Search for the cell housing the specified text and yield its [X, Y] center coordinate. 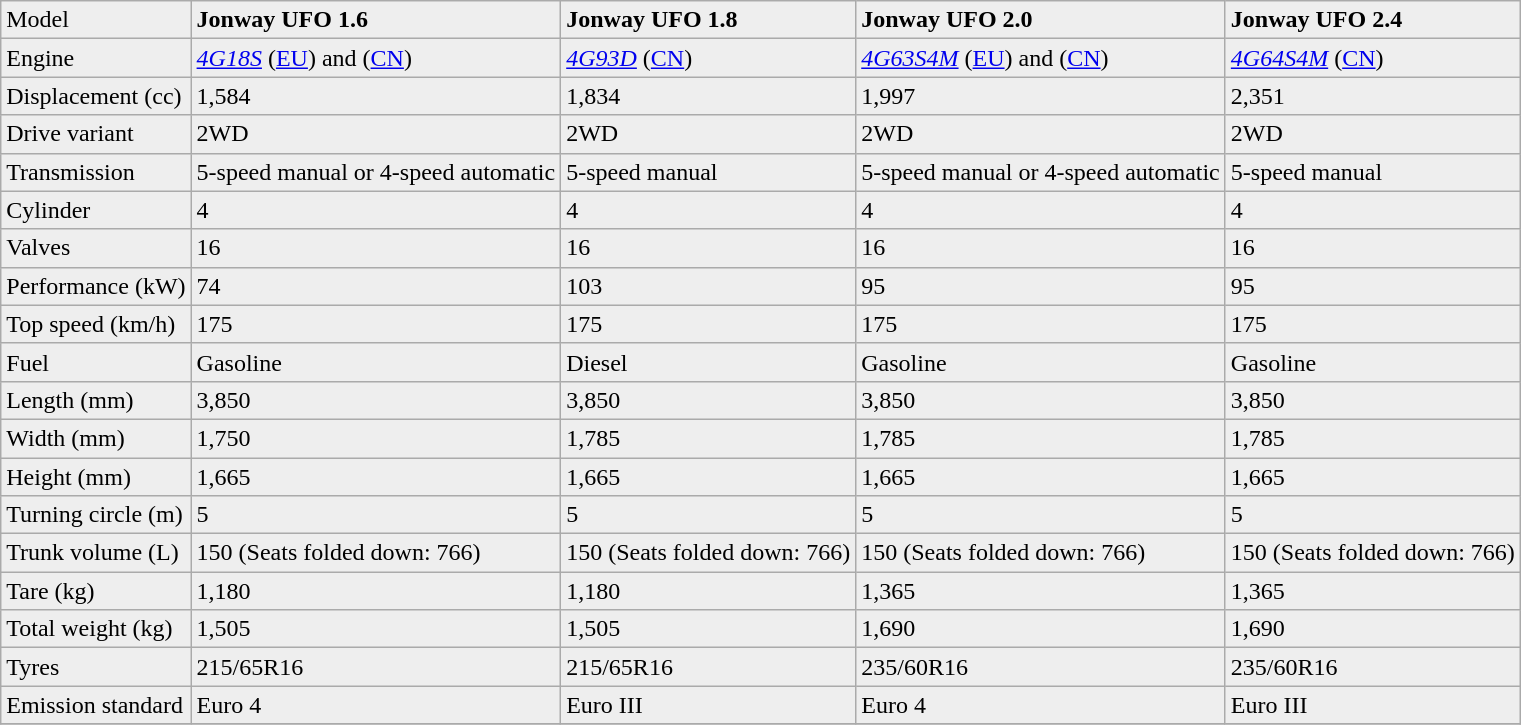
1,750 [376, 438]
Jonway UFO 1.8 [708, 20]
Transmission [96, 172]
Top speed (km/h) [96, 324]
Performance (kW) [96, 286]
Total weight (kg) [96, 629]
1,834 [708, 96]
4G18S (EU) and (CN) [376, 58]
2,351 [1372, 96]
Fuel [96, 362]
Turning circle (m) [96, 515]
4G64S4M (CN) [1372, 58]
4G63S4M (EU) and (CN) [1041, 58]
Tyres [96, 667]
Width (mm) [96, 438]
Engine [96, 58]
Cylinder [96, 210]
Tare (kg) [96, 591]
1,584 [376, 96]
Height (mm) [96, 477]
4G93D (CN) [708, 58]
Diesel [708, 362]
Length (mm) [96, 400]
Jonway UFO 2.0 [1041, 20]
Displacement (cc) [96, 96]
Model [96, 20]
1,997 [1041, 96]
Jonway UFO 1.6 [376, 20]
Emission standard [96, 705]
Trunk volume (L) [96, 553]
Drive variant [96, 134]
Valves [96, 248]
Jonway UFO 2.4 [1372, 20]
103 [708, 286]
74 [376, 286]
